Find where the given text appears and provide that cell's center as [X, Y] coordinate. 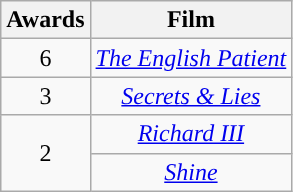
Film [191, 20]
3 [46, 96]
The English Patient [191, 58]
6 [46, 58]
Awards [46, 20]
2 [46, 153]
Richard III [191, 134]
Shine [191, 172]
Secrets & Lies [191, 96]
